Search for the cell housing the specified text and yield its (x, y) center coordinate. 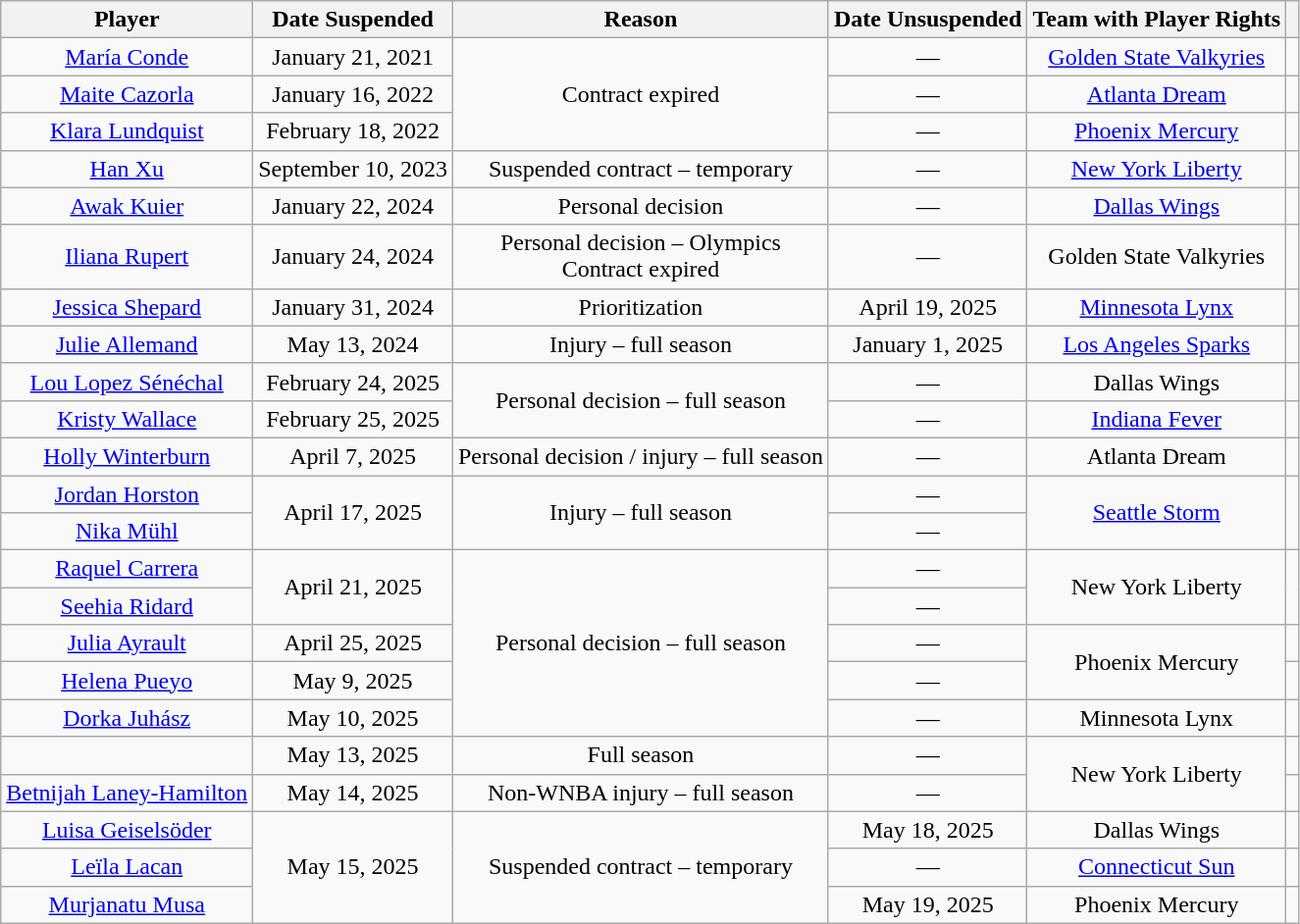
Personal decision – OlympicsContract expired (640, 257)
January 16, 2022 (353, 94)
Personal decision (640, 206)
January 31, 2024 (353, 307)
Date Suspended (353, 20)
January 24, 2024 (353, 257)
Prioritization (640, 307)
May 13, 2025 (353, 755)
Maite Cazorla (128, 94)
Nika Mühl (128, 532)
January 22, 2024 (353, 206)
April 17, 2025 (353, 512)
Awak Kuier (128, 206)
February 24, 2025 (353, 382)
May 14, 2025 (353, 793)
Lou Lopez Sénéchal (128, 382)
Jordan Horston (128, 493)
Holly Winterburn (128, 456)
September 10, 2023 (353, 169)
Indiana Fever (1157, 419)
Full season (640, 755)
Los Angeles Sparks (1157, 344)
February 18, 2022 (353, 131)
Dorka Juhász (128, 718)
Connecticut Sun (1157, 867)
Julie Allemand (128, 344)
Reason (640, 20)
May 13, 2024 (353, 344)
Contract expired (640, 94)
May 19, 2025 (927, 904)
Klara Lundquist (128, 131)
May 15, 2025 (353, 867)
Non-WNBA injury – full season (640, 793)
Raquel Carrera (128, 569)
Betnijah Laney-Hamilton (128, 793)
May 18, 2025 (927, 830)
January 1, 2025 (927, 344)
Helena Pueyo (128, 681)
April 21, 2025 (353, 588)
Iliana Rupert (128, 257)
April 19, 2025 (927, 307)
Luisa Geiselsöder (128, 830)
Jessica Shepard (128, 307)
April 7, 2025 (353, 456)
Kristy Wallace (128, 419)
Murjanatu Musa (128, 904)
Player (128, 20)
Han Xu (128, 169)
Seehia Ridard (128, 606)
María Conde (128, 57)
Team with Player Rights (1157, 20)
Personal decision / injury – full season (640, 456)
Leïla Lacan (128, 867)
April 25, 2025 (353, 643)
February 25, 2025 (353, 419)
January 21, 2021 (353, 57)
Julia Ayrault (128, 643)
Date Unsuspended (927, 20)
May 9, 2025 (353, 681)
May 10, 2025 (353, 718)
Seattle Storm (1157, 512)
